Detect which cell encompasses the target text, then output its [x, y] center coordinate. 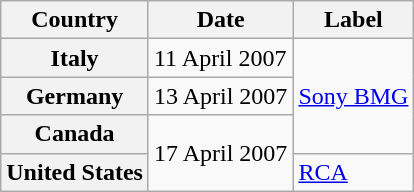
RCA [354, 172]
Canada [75, 134]
United States [75, 172]
Italy [75, 58]
Date [220, 20]
11 April 2007 [220, 58]
Germany [75, 96]
Label [354, 20]
13 April 2007 [220, 96]
Sony BMG [354, 96]
17 April 2007 [220, 153]
Country [75, 20]
